From the cell containing the given text, extract its center point as (x, y) coordinate. 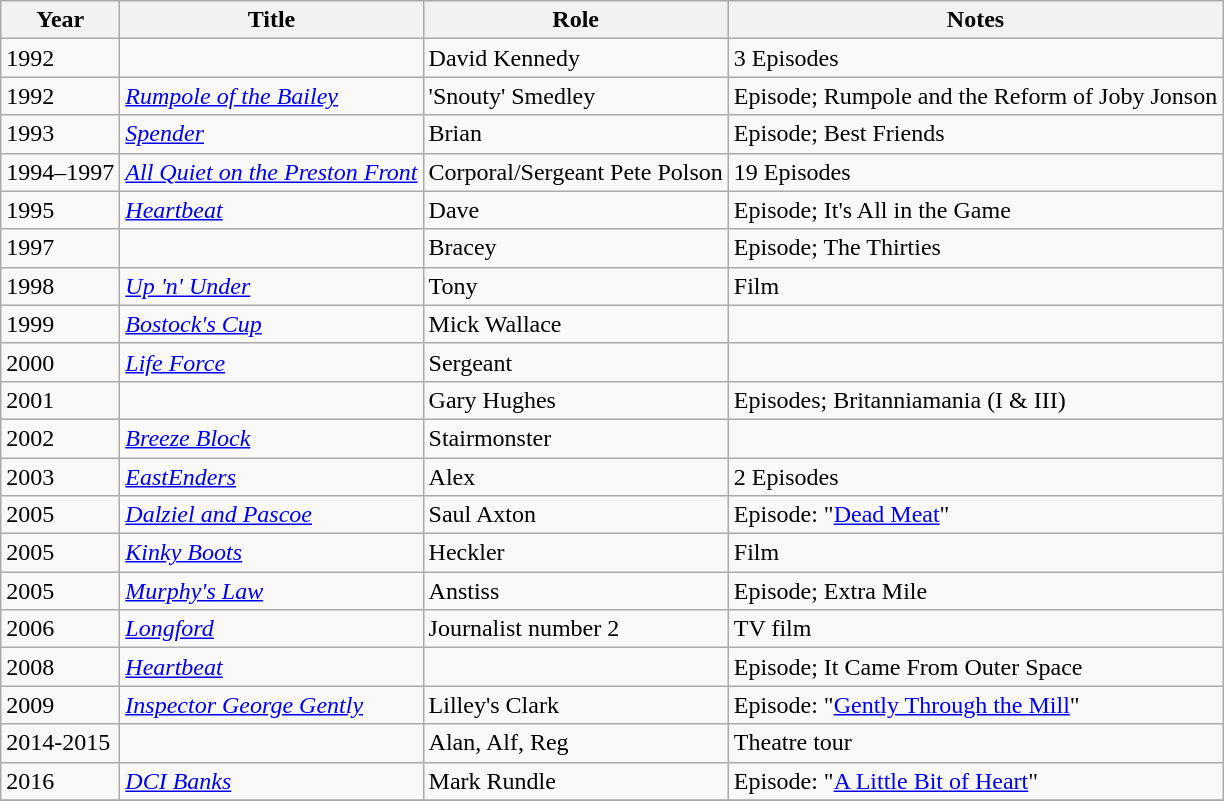
Kinky Boots (272, 553)
Tony (576, 286)
Episode: "A Little Bit of Heart" (975, 781)
2006 (60, 629)
Title (272, 20)
Episode; Rumpole and the Reform of Joby Jonson (975, 96)
Alan, Alf, Reg (576, 743)
Episode; Best Friends (975, 134)
Spender (272, 134)
Mark Rundle (576, 781)
Bostock's Cup (272, 324)
Gary Hughes (576, 400)
Brian (576, 134)
Episode; Extra Mile (975, 591)
Rumpole of the Bailey (272, 96)
1994–1997 (60, 172)
Sergeant (576, 362)
Dave (576, 210)
Alex (576, 477)
Murphy's Law (272, 591)
2000 (60, 362)
Episode; The Thirties (975, 248)
Bracey (576, 248)
Corporal/Sergeant Pete Polson (576, 172)
All Quiet on the Preston Front (272, 172)
2002 (60, 438)
David Kennedy (576, 58)
1997 (60, 248)
Inspector George Gently (272, 705)
Notes (975, 20)
Episodes; Britanniamania (I & III) (975, 400)
EastEnders (272, 477)
Saul Axton (576, 515)
Up 'n' Under (272, 286)
DCI Banks (272, 781)
19 Episodes (975, 172)
1998 (60, 286)
Longford (272, 629)
Episode: "Gently Through the Mill" (975, 705)
2016 (60, 781)
Episode; It Came From Outer Space (975, 667)
TV film (975, 629)
Life Force (272, 362)
Mick Wallace (576, 324)
3 Episodes (975, 58)
Breeze Block (272, 438)
2003 (60, 477)
Lilley's Clark (576, 705)
Heckler (576, 553)
2 Episodes (975, 477)
Anstiss (576, 591)
Stairmonster (576, 438)
'Snouty' Smedley (576, 96)
1995 (60, 210)
2014-2015 (60, 743)
Dalziel and Pascoe (272, 515)
Role (576, 20)
1993 (60, 134)
2009 (60, 705)
Year (60, 20)
2001 (60, 400)
2008 (60, 667)
Journalist number 2 (576, 629)
Episode; It's All in the Game (975, 210)
Episode: "Dead Meat" (975, 515)
Theatre tour (975, 743)
1999 (60, 324)
